Output the (X, Y) coordinate of the center of the cell containing the given text.  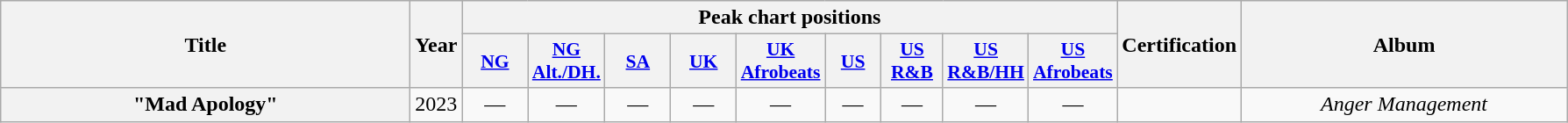
Certification (1180, 44)
2023 (437, 105)
US (853, 61)
USR&B/HH (986, 61)
"Mad Apology" (205, 105)
Title (205, 44)
Anger Management (1405, 105)
USR&B (912, 61)
Peak chart positions (789, 18)
NG (495, 61)
UKAfrobeats (780, 61)
SA (638, 61)
UK (703, 61)
Album (1405, 44)
Year (437, 44)
USAfrobeats (1073, 61)
NGAlt./DH. (567, 61)
